Search for the cell housing the specified text and yield its [x, y] center coordinate. 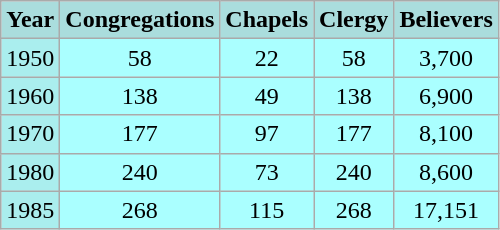
8,100 [446, 134]
1950 [30, 58]
3,700 [446, 58]
1985 [30, 210]
1960 [30, 96]
1980 [30, 172]
Congregations [140, 20]
115 [267, 210]
Clergy [354, 20]
22 [267, 58]
97 [267, 134]
Chapels [267, 20]
49 [267, 96]
1970 [30, 134]
Year [30, 20]
6,900 [446, 96]
8,600 [446, 172]
17,151 [446, 210]
Believers [446, 20]
73 [267, 172]
